Find where the given text appears and provide that cell's center as (X, Y) coordinate. 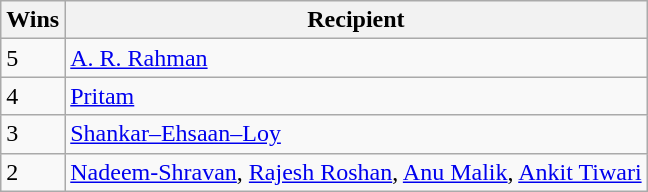
5 (33, 58)
A. R. Rahman (356, 58)
Wins (33, 20)
Nadeem-Shravan, Rajesh Roshan, Anu Malik, Ankit Tiwari (356, 172)
4 (33, 96)
Shankar–Ehsaan–Loy (356, 134)
2 (33, 172)
Recipient (356, 20)
3 (33, 134)
Pritam (356, 96)
